Extract the (X, Y) coordinate from the center of the cell holding the provided text.  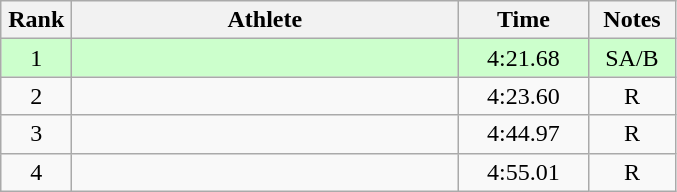
4:21.68 (524, 58)
Rank (36, 20)
3 (36, 134)
4:23.60 (524, 96)
Athlete (265, 20)
4:44.97 (524, 134)
2 (36, 96)
4:55.01 (524, 172)
SA/B (632, 58)
Notes (632, 20)
Time (524, 20)
1 (36, 58)
4 (36, 172)
